Return the (x, y) coordinate for the center point of the cell that contains the specified text.  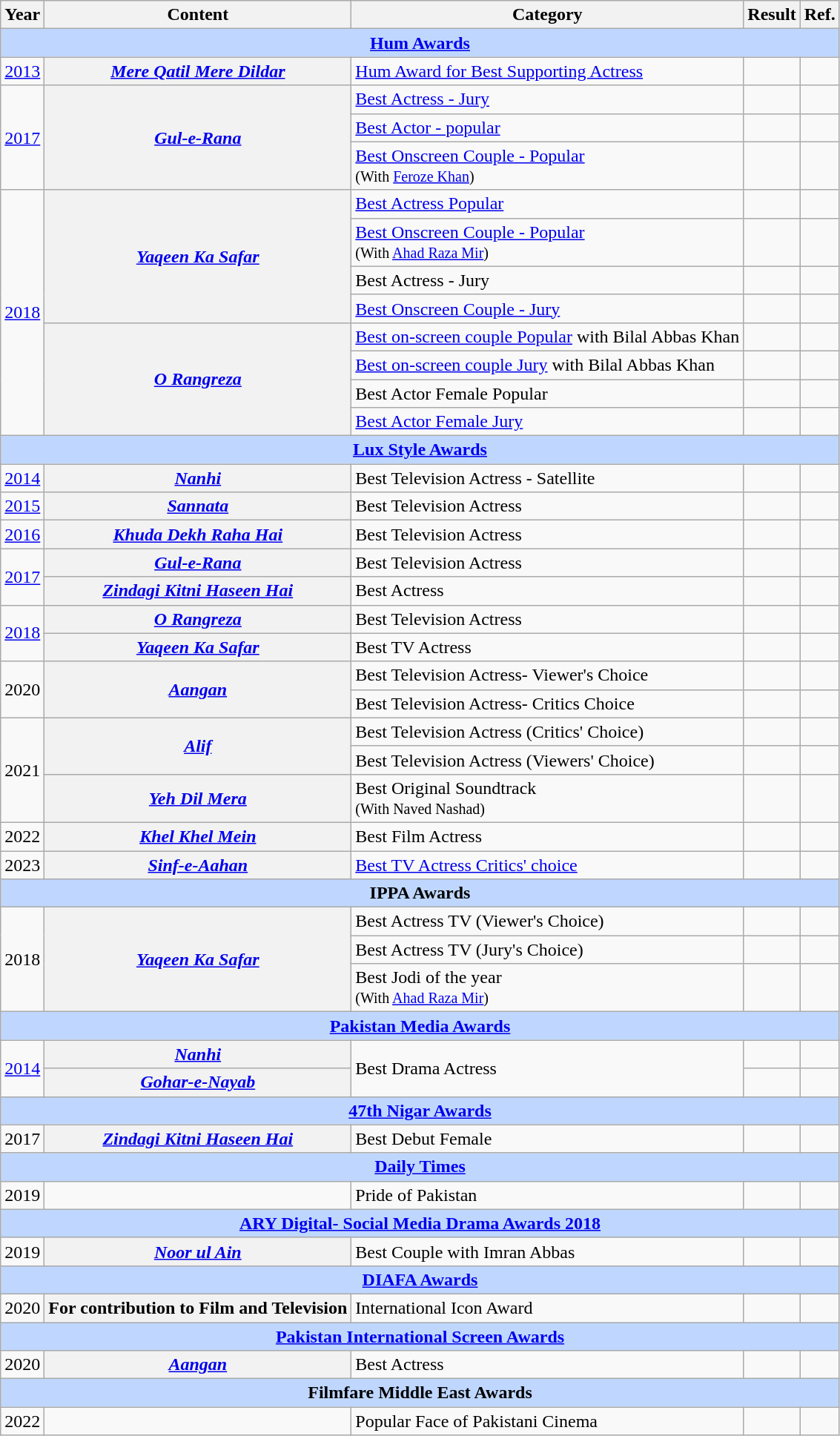
Khuda Dekh Raha Hai (198, 535)
Pakistan Media Awards (420, 1026)
Best on-screen couple Jury with Bilal Abbas Khan (547, 365)
Category (547, 15)
2021 (22, 770)
Best Onscreen Couple - Popular (With Feroze Khan) (547, 166)
ARY Digital- Social Media Drama Awards 2018 (420, 1223)
Best Debut Female (547, 1139)
Best Actress TV (Jury's Choice) (547, 950)
Lux Style Awards (420, 450)
47th Nigar Awards (420, 1111)
Best Actor Female Popular (547, 394)
Sannata (198, 506)
Hum Award for Best Supporting Actress (547, 71)
Pride of Pakistan (547, 1195)
2013 (22, 71)
Best Actress Popular (547, 204)
Yeh Dil Mera (198, 798)
Popular Face of Pakistani Cinema (547, 1421)
Best Actor - popular (547, 128)
Noor ul Ain (198, 1251)
Year (22, 15)
Daily Times (420, 1167)
Best Original Soundtrack (With Naved Nashad) (547, 798)
Best Couple with Imran Abbas (547, 1251)
DIAFA Awards (420, 1280)
Hum Awards (420, 43)
Best Television Actress - Satellite (547, 478)
Best Film Actress (547, 836)
Mere Qatil Mere Dildar (198, 71)
Best on-screen couple Popular with Bilal Abbas Khan (547, 337)
Best Onscreen Couple - Jury (547, 308)
2016 (22, 535)
Content (198, 15)
Filmfare Middle East Awards (420, 1393)
Best TV Actress Critics' choice (547, 865)
2015 (22, 506)
IPPA Awards (420, 893)
Best Television Actress- Critics Choice (547, 704)
Best Television Actress (Viewers' Choice) (547, 760)
Pakistan International Screen Awards (420, 1337)
Best Television Actress (Critics' Choice) (547, 732)
International Icon Award (547, 1308)
Best Drama Actress (547, 1068)
Sinf-e-Aahan (198, 865)
Result (772, 15)
Best Jodi of the year (With Ahad Raza Mir) (547, 987)
Khel Khel Mein (198, 836)
Ref. (820, 15)
Best Actress TV (Viewer's Choice) (547, 922)
2023 (22, 865)
For contribution to Film and Television (198, 1308)
Alif (198, 746)
Best Television Actress- Viewer's Choice (547, 675)
Best TV Actress (547, 647)
Best Actor Female Jury (547, 422)
Best Onscreen Couple - Popular (With Ahad Raza Mir) (547, 242)
Gohar-e-Nayab (198, 1082)
